Identify which cell holds the provided text, then report its [X, Y] central coordinate. 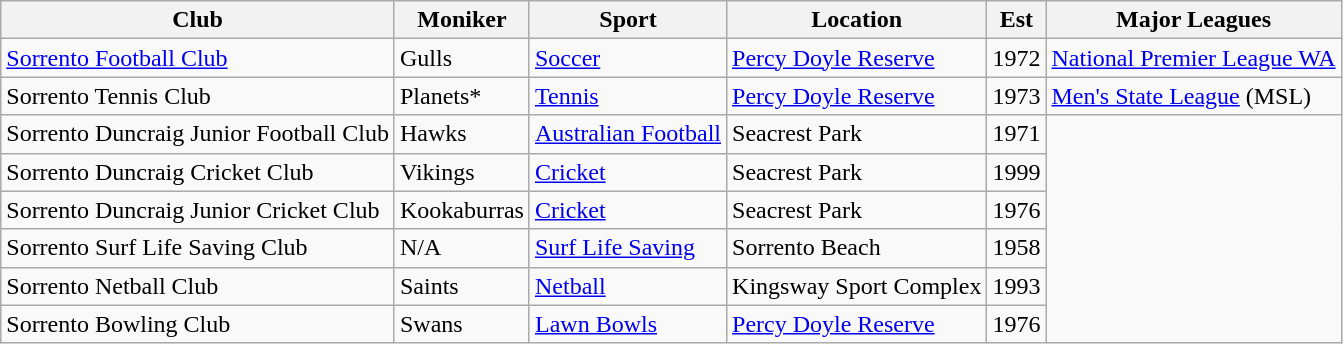
Sorrento Football Club [198, 58]
Gulls [462, 58]
1999 [1016, 172]
Sorrento Duncraig Cricket Club [198, 172]
Sorrento Duncraig Junior Football Club [198, 134]
Lawn Bowls [628, 324]
Men's State League (MSL) [1194, 96]
Location [857, 20]
Moniker [462, 20]
Major Leagues [1194, 20]
Sorrento Beach [857, 248]
1973 [1016, 96]
1972 [1016, 58]
1993 [1016, 286]
Sport [628, 20]
Tennis [628, 96]
Soccer [628, 58]
Netball [628, 286]
Sorrento Duncraig Junior Cricket Club [198, 210]
Hawks [462, 134]
Club [198, 20]
Kookaburras [462, 210]
Vikings [462, 172]
Kingsway Sport Complex [857, 286]
Australian Football [628, 134]
1971 [1016, 134]
Planets* [462, 96]
Sorrento Surf Life Saving Club [198, 248]
Sorrento Netball Club [198, 286]
Saints [462, 286]
National Premier League WA [1194, 58]
Surf Life Saving [628, 248]
Est [1016, 20]
Sorrento Bowling Club [198, 324]
1958 [1016, 248]
Swans [462, 324]
N/A [462, 248]
Sorrento Tennis Club [198, 96]
